Capture the cell that displays the provided text and extract its (x, y) central coordinate. 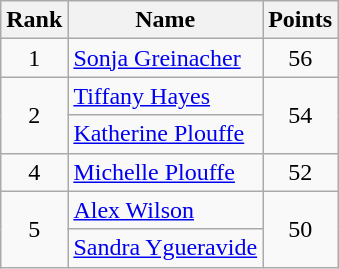
56 (300, 58)
4 (34, 172)
Points (300, 20)
54 (300, 115)
Michelle Plouffe (166, 172)
Tiffany Hayes (166, 96)
1 (34, 58)
5 (34, 229)
52 (300, 172)
Name (166, 20)
Sandra Ygueravide (166, 248)
Sonja Greinacher (166, 58)
2 (34, 115)
50 (300, 229)
Rank (34, 20)
Katherine Plouffe (166, 134)
Alex Wilson (166, 210)
